Capture the cell that displays the provided text and extract its (x, y) central coordinate. 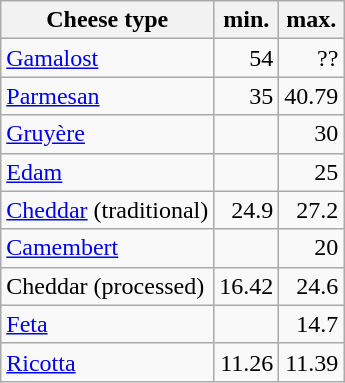
Cheese type (108, 20)
16.42 (246, 286)
20 (312, 248)
min. (246, 20)
max. (312, 20)
24.6 (312, 286)
54 (246, 58)
Cheddar (processed) (108, 286)
27.2 (312, 210)
Parmesan (108, 96)
24.9 (246, 210)
Gamalost (108, 58)
35 (246, 96)
30 (312, 134)
Ricotta (108, 362)
40.79 (312, 96)
14.7 (312, 324)
11.26 (246, 362)
11.39 (312, 362)
Feta (108, 324)
Gruyère (108, 134)
25 (312, 172)
Camembert (108, 248)
?? (312, 58)
Edam (108, 172)
Cheddar (traditional) (108, 210)
